Return [X, Y] of the center of cell containing provided text 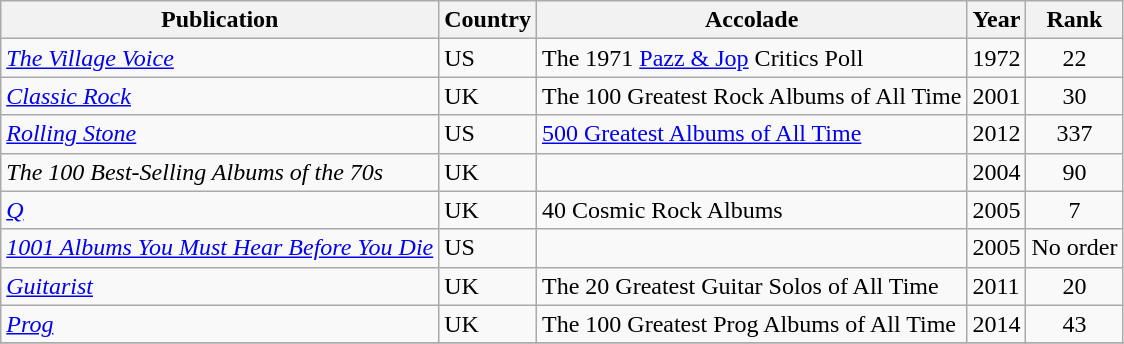
The 100 Best-Selling Albums of the 70s [220, 172]
Rank [1074, 20]
7 [1074, 210]
The 100 Greatest Prog Albums of All Time [751, 324]
Q [220, 210]
Publication [220, 20]
Country [488, 20]
The Village Voice [220, 58]
Rolling Stone [220, 134]
No order [1074, 248]
20 [1074, 286]
2011 [996, 286]
The 20 Greatest Guitar Solos of All Time [751, 286]
1972 [996, 58]
The 1971 Pazz & Jop Critics Poll [751, 58]
40 Cosmic Rock Albums [751, 210]
2012 [996, 134]
Prog [220, 324]
The 100 Greatest Rock Albums of All Time [751, 96]
Year [996, 20]
Classic Rock [220, 96]
43 [1074, 324]
2004 [996, 172]
Guitarist [220, 286]
90 [1074, 172]
337 [1074, 134]
1001 Albums You Must Hear Before You Die [220, 248]
500 Greatest Albums of All Time [751, 134]
2014 [996, 324]
30 [1074, 96]
Accolade [751, 20]
2001 [996, 96]
22 [1074, 58]
